Scan for the cell matching the given text and deliver its (X, Y) coordinate at center. 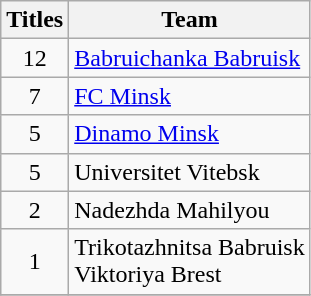
Team (190, 20)
Dinamo Minsk (190, 134)
Trikotazhnitsa BabruiskViktoriya Brest (190, 262)
Nadezhda Mahilyou (190, 210)
7 (35, 96)
Universitet Vitebsk (190, 172)
FC Minsk (190, 96)
Titles (35, 20)
2 (35, 210)
12 (35, 58)
Babruichanka Babruisk (190, 58)
1 (35, 262)
